Return the (x, y) coordinate for the center point of the cell that contains the specified text.  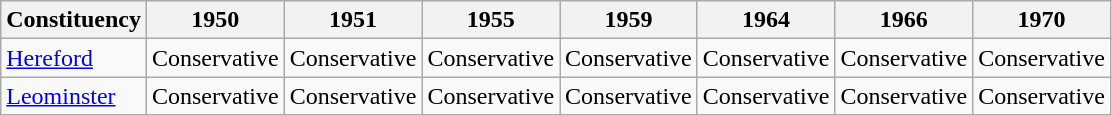
1966 (904, 20)
1964 (766, 20)
1955 (491, 20)
Hereford (74, 58)
1950 (215, 20)
1951 (353, 20)
1959 (629, 20)
Constituency (74, 20)
1970 (1042, 20)
Leominster (74, 96)
